From the cell containing the given text, extract its center point as (x, y) coordinate. 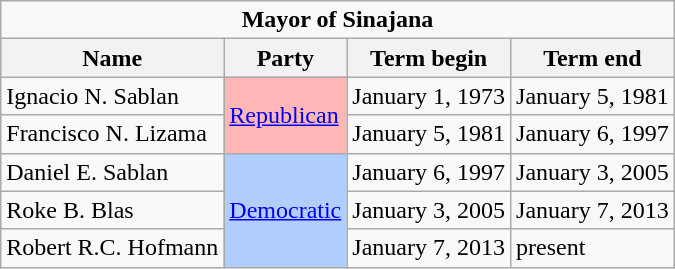
Democratic (286, 210)
Daniel E. Sablan (112, 172)
Mayor of Sinajana (338, 20)
Party (286, 58)
present (593, 248)
Robert R.C. Hofmann (112, 248)
Republican (286, 115)
Roke B. Blas (112, 210)
Francisco N. Lizama (112, 134)
Term begin (429, 58)
Name (112, 58)
Term end (593, 58)
January 1, 1973 (429, 96)
Ignacio N. Sablan (112, 96)
